Return the [x, y] coordinate for the center point of the cell that contains the specified text.  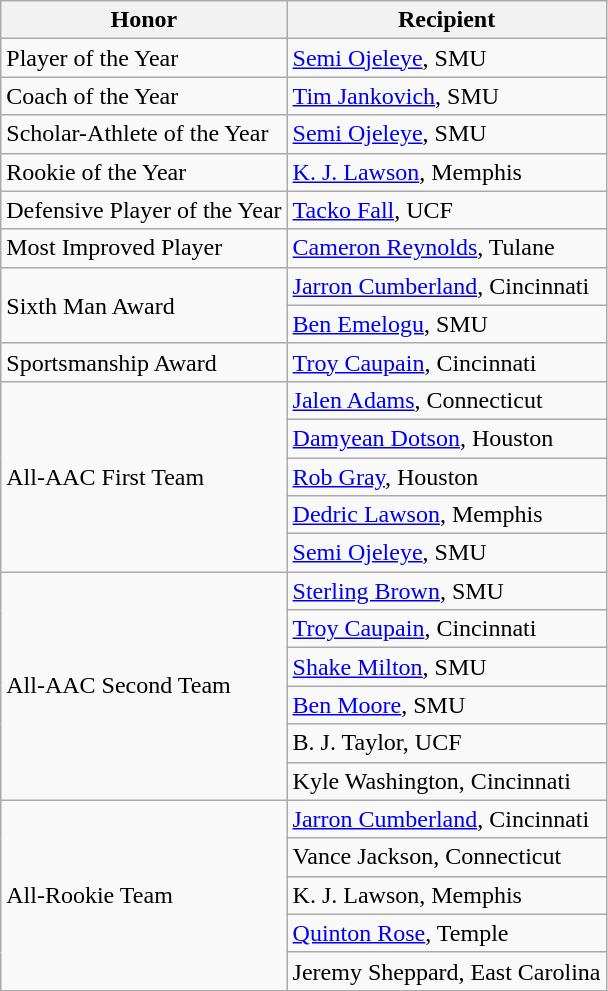
Coach of the Year [144, 96]
Cameron Reynolds, Tulane [446, 248]
Kyle Washington, Cincinnati [446, 781]
Recipient [446, 20]
Most Improved Player [144, 248]
Rookie of the Year [144, 172]
Tim Jankovich, SMU [446, 96]
Damyean Dotson, Houston [446, 438]
Jeremy Sheppard, East Carolina [446, 971]
Tacko Fall, UCF [446, 210]
All-AAC Second Team [144, 686]
Ben Emelogu, SMU [446, 324]
Scholar-Athlete of the Year [144, 134]
Defensive Player of the Year [144, 210]
B. J. Taylor, UCF [446, 743]
Sportsmanship Award [144, 362]
Honor [144, 20]
All-AAC First Team [144, 476]
Quinton Rose, Temple [446, 933]
Dedric Lawson, Memphis [446, 515]
Sixth Man Award [144, 305]
All-Rookie Team [144, 895]
Jalen Adams, Connecticut [446, 400]
Sterling Brown, SMU [446, 591]
Shake Milton, SMU [446, 667]
Ben Moore, SMU [446, 705]
Player of the Year [144, 58]
Vance Jackson, Connecticut [446, 857]
Rob Gray, Houston [446, 477]
